For the text-containing cell, return its midpoint in (x, y) coordinate format. 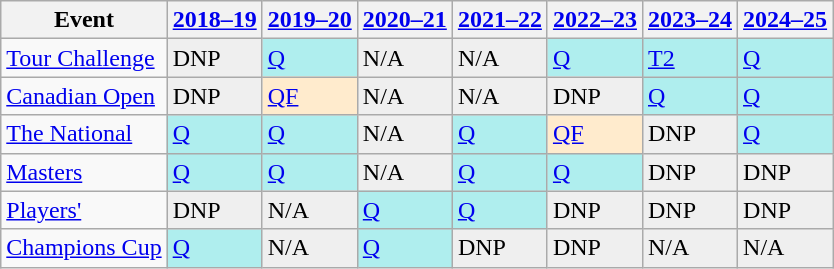
Event (84, 20)
Tour Challenge (84, 58)
Champions Cup (84, 248)
2018–19 (214, 20)
2022–23 (594, 20)
Canadian Open (84, 96)
T2 (690, 58)
2019–20 (310, 20)
2020–21 (404, 20)
The National (84, 134)
2024–25 (786, 20)
2021–22 (500, 20)
Players' (84, 210)
2023–24 (690, 20)
Masters (84, 172)
